Extract the (X, Y) coordinate from the center of the cell holding the provided text.  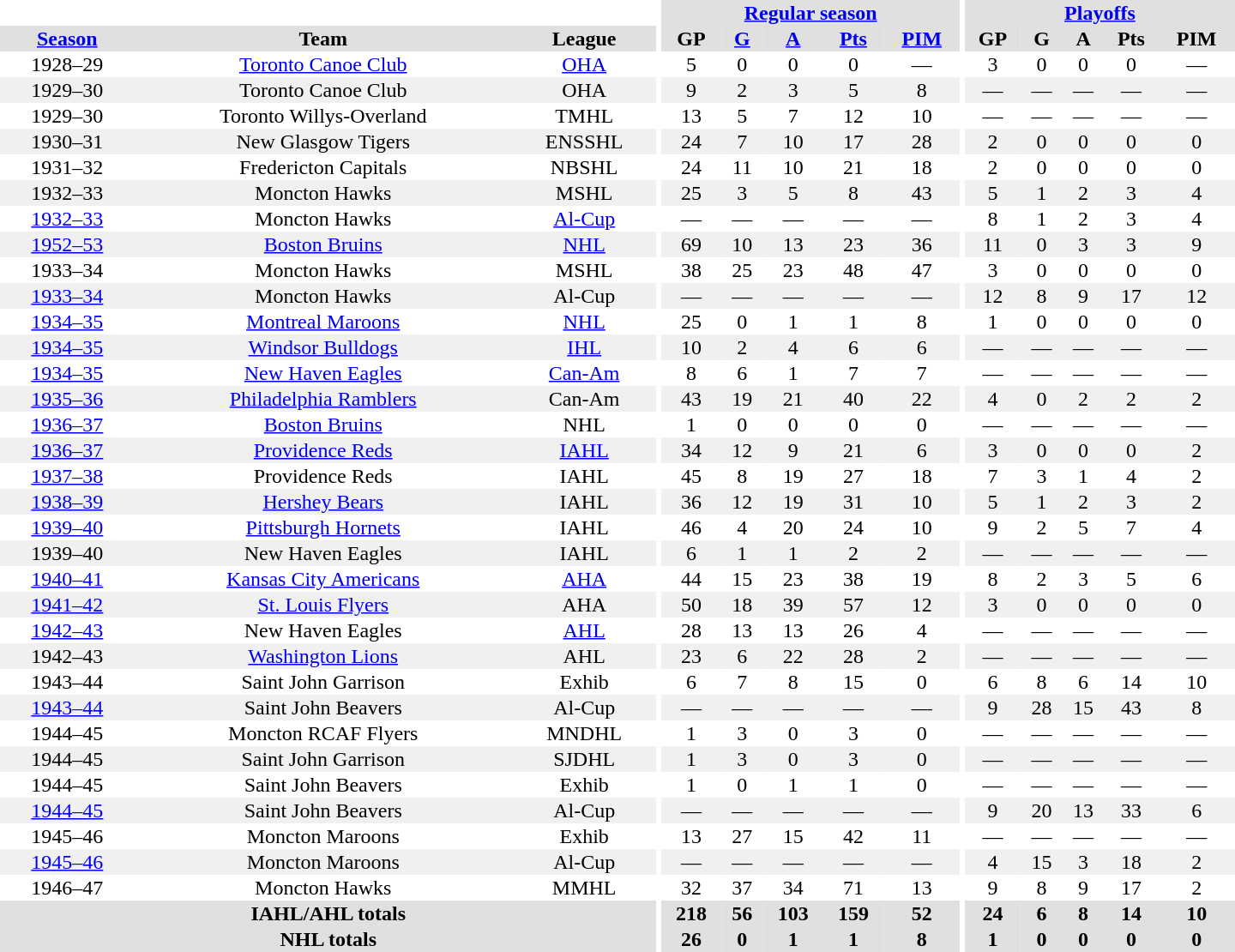
Season (67, 39)
IHL (585, 347)
50 (691, 605)
1941–42 (67, 605)
71 (853, 888)
Hershey Bears (323, 502)
44 (691, 579)
46 (691, 527)
St. Louis Flyers (323, 605)
Moncton RCAF Flyers (323, 733)
37 (743, 888)
Philadelphia Ramblers (323, 399)
52 (921, 913)
New Glasgow Tigers (323, 142)
69 (691, 244)
Playoffs (1099, 13)
1937–38 (67, 476)
Regular season (811, 13)
1940–41 (67, 579)
Windsor Bulldogs (323, 347)
Montreal Maroons (323, 322)
1938–39 (67, 502)
32 (691, 888)
31 (853, 502)
ENSSHL (585, 142)
1952–53 (67, 244)
NBSHL (585, 167)
IAHL/AHL totals (328, 913)
218 (691, 913)
Washington Lions (323, 656)
1928–29 (67, 64)
57 (853, 605)
1946–47 (67, 888)
MMHL (585, 888)
56 (743, 913)
Pittsburgh Hornets (323, 527)
1935–36 (67, 399)
48 (853, 270)
45 (691, 476)
47 (921, 270)
1931–32 (67, 167)
159 (853, 913)
SJDHL (585, 759)
Team (323, 39)
NHL totals (328, 939)
Kansas City Americans (323, 579)
33 (1130, 810)
1930–31 (67, 142)
103 (793, 913)
39 (793, 605)
TMHL (585, 116)
Fredericton Capitals (323, 167)
Toronto Willys-Overland (323, 116)
42 (853, 836)
League (585, 39)
40 (853, 399)
MNDHL (585, 733)
